Locate the cell with the specified text and output its [X, Y] center coordinate. 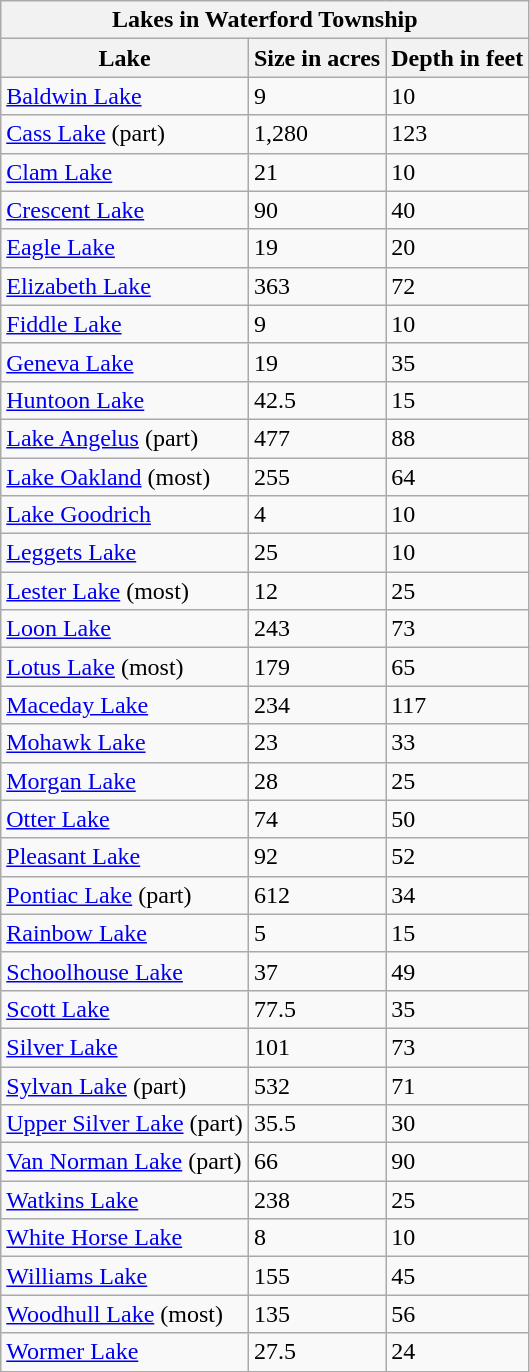
179 [316, 667]
45 [458, 1276]
Van Norman Lake (part) [125, 1162]
243 [316, 629]
23 [316, 743]
Pleasant Lake [125, 857]
52 [458, 857]
37 [316, 971]
Fiddle Lake [125, 324]
Sylvan Lake (part) [125, 1085]
Lester Lake (most) [125, 591]
66 [316, 1162]
56 [458, 1314]
135 [316, 1314]
27.5 [316, 1352]
155 [316, 1276]
Wormer Lake [125, 1352]
8 [316, 1238]
Baldwin Lake [125, 96]
Upper Silver Lake (part) [125, 1124]
Cass Lake (part) [125, 134]
24 [458, 1352]
Depth in feet [458, 58]
74 [316, 819]
34 [458, 895]
49 [458, 971]
Leggets Lake [125, 553]
20 [458, 248]
Pontiac Lake (part) [125, 895]
238 [316, 1200]
Lotus Lake (most) [125, 667]
Mohawk Lake [125, 743]
363 [316, 286]
92 [316, 857]
33 [458, 743]
Lake [125, 58]
234 [316, 705]
Williams Lake [125, 1276]
123 [458, 134]
Lake Oakland (most) [125, 477]
Crescent Lake [125, 210]
Woodhull Lake (most) [125, 1314]
Lakes in Waterford Township [265, 20]
612 [316, 895]
255 [316, 477]
35.5 [316, 1124]
Silver Lake [125, 1047]
88 [458, 438]
101 [316, 1047]
Clam Lake [125, 172]
532 [316, 1085]
40 [458, 210]
Maceday Lake [125, 705]
Size in acres [316, 58]
4 [316, 515]
Rainbow Lake [125, 933]
Eagle Lake [125, 248]
Elizabeth Lake [125, 286]
28 [316, 781]
117 [458, 705]
65 [458, 667]
Lake Goodrich [125, 515]
50 [458, 819]
Scott Lake [125, 1009]
Otter Lake [125, 819]
5 [316, 933]
Loon Lake [125, 629]
Geneva Lake [125, 362]
Watkins Lake [125, 1200]
21 [316, 172]
Lake Angelus (part) [125, 438]
White Horse Lake [125, 1238]
Schoolhouse Lake [125, 971]
Morgan Lake [125, 781]
64 [458, 477]
72 [458, 286]
1,280 [316, 134]
77.5 [316, 1009]
477 [316, 438]
12 [316, 591]
Huntoon Lake [125, 400]
42.5 [316, 400]
30 [458, 1124]
71 [458, 1085]
